Capture the cell that displays the provided text and extract its (X, Y) central coordinate. 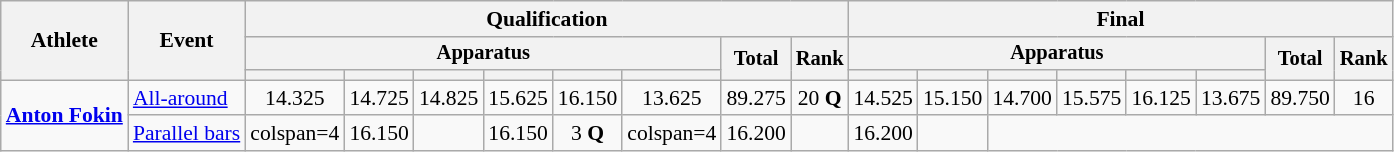
All-around (186, 98)
14.725 (378, 98)
15.150 (952, 98)
Final (1120, 19)
15.575 (1092, 98)
14.700 (1022, 98)
13.625 (672, 98)
20 Q (820, 98)
89.275 (756, 98)
14.825 (448, 98)
Parallel bars (186, 134)
3 Q (588, 134)
Athlete (64, 40)
Event (186, 40)
15.625 (518, 98)
Qualification (546, 19)
89.750 (1300, 98)
14.525 (882, 98)
16.125 (1160, 98)
Anton Fokin (64, 116)
13.675 (1230, 98)
14.325 (294, 98)
16 (1364, 98)
